Scan for the cell matching the given text and deliver its (x, y) coordinate at center. 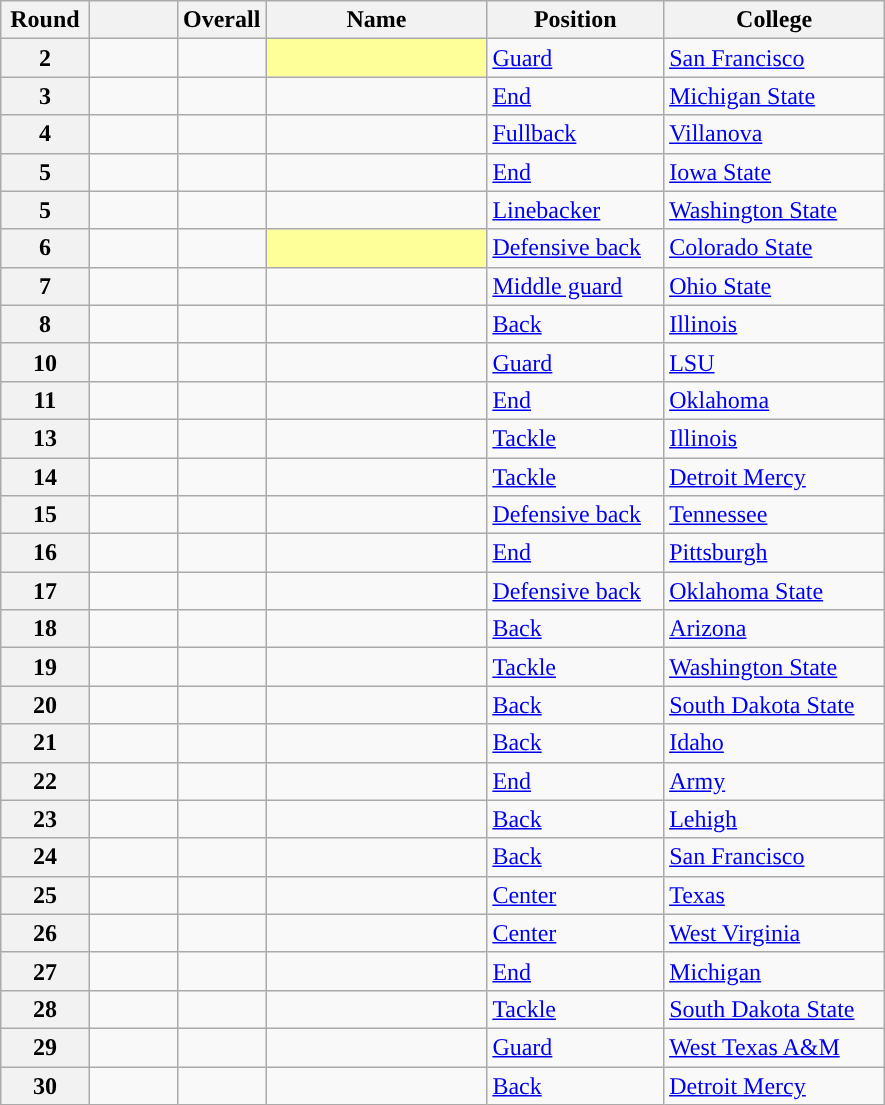
23 (45, 819)
Fullback (576, 134)
West Virginia (774, 933)
Ohio State (774, 286)
West Texas A&M (774, 1047)
Arizona (774, 629)
13 (45, 438)
Oklahoma State (774, 591)
Iowa State (774, 172)
16 (45, 553)
Army (774, 781)
Linebacker (576, 210)
14 (45, 477)
Texas (774, 895)
Idaho (774, 743)
18 (45, 629)
22 (45, 781)
15 (45, 515)
LSU (774, 362)
30 (45, 1085)
3 (45, 96)
Overall (222, 20)
Colorado State (774, 248)
Michigan (774, 971)
Michigan State (774, 96)
28 (45, 1009)
6 (45, 248)
Tennessee (774, 515)
10 (45, 362)
7 (45, 286)
24 (45, 857)
Villanova (774, 134)
26 (45, 933)
25 (45, 895)
2 (45, 58)
21 (45, 743)
Position (576, 20)
Oklahoma (774, 400)
Pittsburgh (774, 553)
Round (45, 20)
20 (45, 705)
College (774, 20)
Name (376, 20)
4 (45, 134)
Lehigh (774, 819)
8 (45, 324)
11 (45, 400)
Middle guard (576, 286)
29 (45, 1047)
17 (45, 591)
27 (45, 971)
19 (45, 667)
